Output the [X, Y] coordinate of the center of the cell containing the given text.  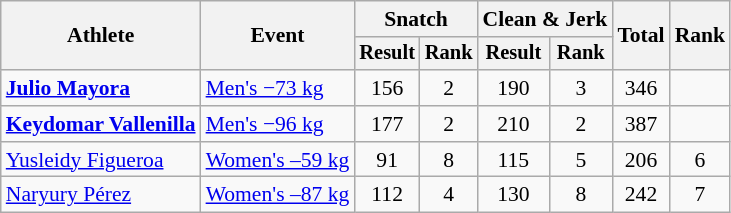
7 [700, 195]
Men's −73 kg [278, 88]
Keydomar Vallenilla [101, 124]
3 [580, 88]
346 [640, 88]
91 [387, 160]
130 [513, 195]
112 [387, 195]
190 [513, 88]
156 [387, 88]
Men's −96 kg [278, 124]
5 [580, 160]
Women's –59 kg [278, 160]
Athlete [101, 36]
115 [513, 160]
Snatch [416, 19]
Yusleidy Figueroa [101, 160]
Event [278, 36]
210 [513, 124]
Julio Mayora [101, 88]
Women's –87 kg [278, 195]
6 [700, 160]
242 [640, 195]
Total [640, 36]
387 [640, 124]
Naryury Pérez [101, 195]
4 [449, 195]
206 [640, 160]
177 [387, 124]
Clean & Jerk [544, 19]
